Determine the (X, Y) coordinate at the center of the cell enclosing the given text.  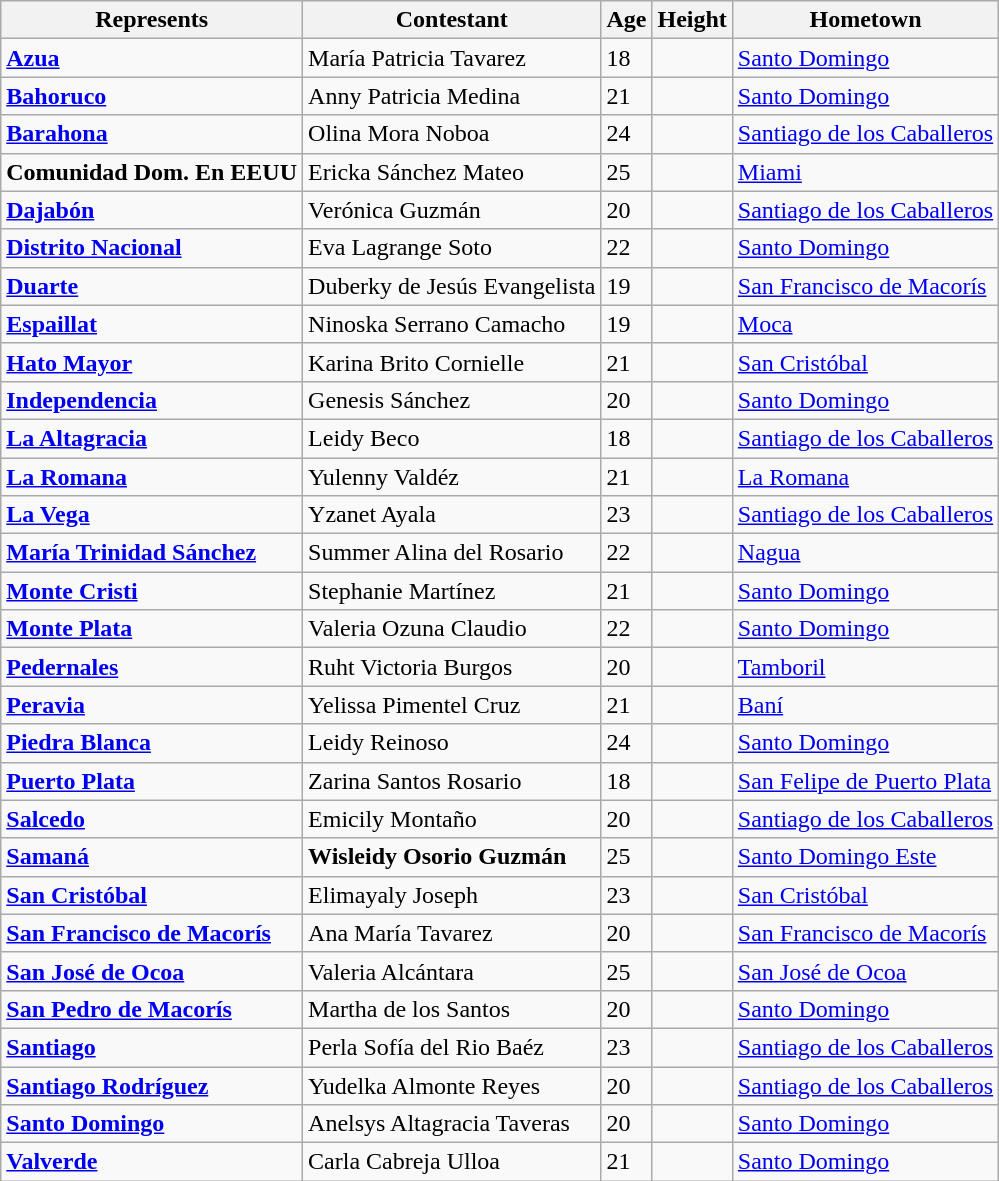
Moca (865, 324)
Monte Plata (152, 629)
Yelissa Pimentel Cruz (452, 705)
Leidy Beco (452, 438)
Genesis Sánchez (452, 400)
Monte Cristi (152, 591)
Piedra Blanca (152, 743)
Martha de los Santos (452, 1009)
Leidy Reinoso (452, 743)
Valverde (152, 1162)
Nagua (865, 553)
Anelsys Altagracia Taveras (452, 1124)
Baní (865, 705)
Olina Mora Noboa (452, 134)
Santiago (152, 1047)
Carla Cabreja Ulloa (452, 1162)
Verónica Guzmán (452, 210)
San Pedro de Macorís (152, 1009)
Valeria Alcántara (452, 971)
Tamboril (865, 667)
Hato Mayor (152, 362)
La Altagracia (152, 438)
Ninoska Serrano Camacho (452, 324)
La Vega (152, 515)
Perla Sofía del Rio Baéz (452, 1047)
Peravia (152, 705)
Pedernales (152, 667)
Yulenny Valdéz (452, 477)
Dajabón (152, 210)
Espaillat (152, 324)
Bahoruco (152, 96)
Barahona (152, 134)
Represents (152, 20)
Yudelka Almonte Reyes (452, 1085)
Height (692, 20)
San Felipe de Puerto Plata (865, 781)
Eva Lagrange Soto (452, 248)
Samaná (152, 857)
Azua (152, 58)
Santiago Rodríguez (152, 1085)
Yzanet Ayala (452, 515)
Ericka Sánchez Mateo (452, 172)
Duberky de Jesús Evangelista (452, 286)
Summer Alina del Rosario (452, 553)
Karina Brito Cornielle (452, 362)
Elimayaly Joseph (452, 895)
Zarina Santos Rosario (452, 781)
Emicily Montaño (452, 819)
Age (626, 20)
Duarte (152, 286)
Miami (865, 172)
María Patricia Tavarez (452, 58)
Comunidad Dom. En EEUU (152, 172)
Contestant (452, 20)
Valeria Ozuna Claudio (452, 629)
Anny Patricia Medina (452, 96)
Salcedo (152, 819)
Ana María Tavarez (452, 933)
Ruht Victoria Burgos (452, 667)
Puerto Plata (152, 781)
Stephanie Martínez (452, 591)
Independencia (152, 400)
Hometown (865, 20)
Distrito Nacional (152, 248)
Santo Domingo Este (865, 857)
Wisleidy Osorio Guzmán (452, 857)
María Trinidad Sánchez (152, 553)
